From the cell containing the given text, extract its center point as (x, y) coordinate. 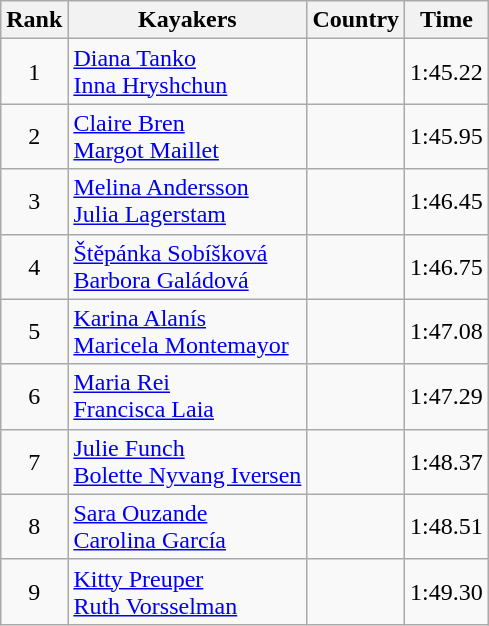
4 (34, 266)
1:46.45 (447, 202)
Julie FunchBolette Nyvang Iversen (188, 462)
1:48.51 (447, 526)
Kayakers (188, 20)
1:45.95 (447, 136)
9 (34, 592)
Melina AnderssonJulia Lagerstam (188, 202)
1:47.08 (447, 332)
Kitty PreuperRuth Vorsselman (188, 592)
Country (356, 20)
6 (34, 396)
Time (447, 20)
1:45.22 (447, 72)
3 (34, 202)
2 (34, 136)
1:49.30 (447, 592)
Štěpánka SobíškováBarbora Galádová (188, 266)
Claire BrenMargot Maillet (188, 136)
1:48.37 (447, 462)
Diana TankoInna Hryshchun (188, 72)
1:47.29 (447, 396)
Sara OuzandeCarolina García (188, 526)
1 (34, 72)
Karina AlanísMaricela Montemayor (188, 332)
Maria ReiFrancisca Laia (188, 396)
7 (34, 462)
Rank (34, 20)
5 (34, 332)
1:46.75 (447, 266)
8 (34, 526)
